Search for the cell housing the specified text and yield its [X, Y] center coordinate. 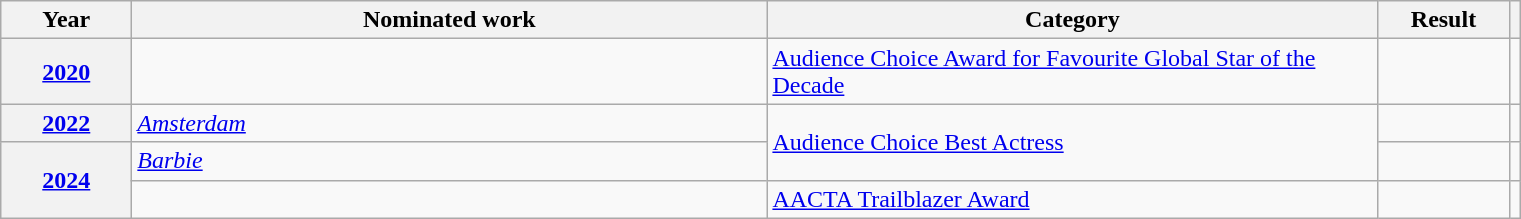
Nominated work [450, 20]
Audience Choice Best Actress [1072, 142]
Barbie [450, 161]
2020 [66, 72]
2022 [66, 123]
Category [1072, 20]
Year [66, 20]
2024 [66, 180]
Audience Choice Award for Favourite Global Star of the Decade [1072, 72]
Result [1444, 20]
AACTA Trailblazer Award [1072, 199]
Amsterdam [450, 123]
